Pinpoint the cell where the given text exists, returning its [x, y] midpoint coordinate. 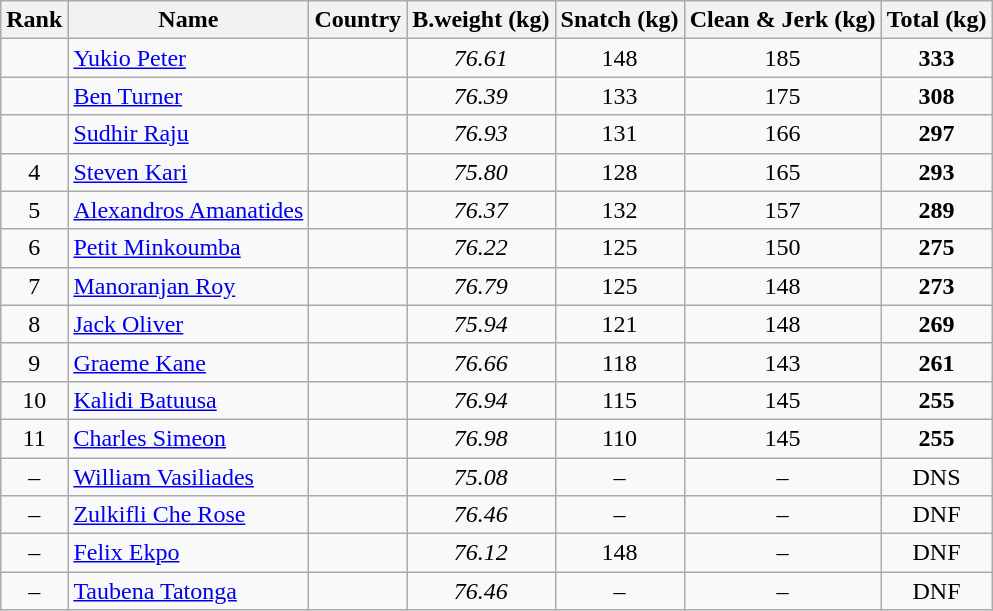
Zulkifli Che Rose [188, 515]
Ben Turner [188, 96]
Country [358, 20]
4 [34, 172]
B.weight (kg) [481, 20]
165 [782, 172]
289 [936, 210]
157 [782, 210]
333 [936, 58]
293 [936, 172]
DNS [936, 477]
Rank [34, 20]
131 [620, 134]
132 [620, 210]
76.39 [481, 96]
9 [34, 362]
75.08 [481, 477]
75.94 [481, 324]
76.98 [481, 438]
76.61 [481, 58]
76.94 [481, 400]
5 [34, 210]
150 [782, 248]
143 [782, 362]
6 [34, 248]
261 [936, 362]
Charles Simeon [188, 438]
75.80 [481, 172]
115 [620, 400]
76.93 [481, 134]
Felix Ekpo [188, 553]
Alexandros Amanatides [188, 210]
118 [620, 362]
Petit Minkoumba [188, 248]
8 [34, 324]
121 [620, 324]
76.66 [481, 362]
275 [936, 248]
273 [936, 286]
10 [34, 400]
Name [188, 20]
175 [782, 96]
Yukio Peter [188, 58]
Steven Kari [188, 172]
7 [34, 286]
Manoranjan Roy [188, 286]
297 [936, 134]
Clean & Jerk (kg) [782, 20]
76.12 [481, 553]
Jack Oliver [188, 324]
11 [34, 438]
Snatch (kg) [620, 20]
Kalidi Batuusa [188, 400]
Taubena Tatonga [188, 591]
133 [620, 96]
Total (kg) [936, 20]
76.79 [481, 286]
128 [620, 172]
Sudhir Raju [188, 134]
76.37 [481, 210]
166 [782, 134]
269 [936, 324]
185 [782, 58]
William Vasiliades [188, 477]
110 [620, 438]
76.22 [481, 248]
Graeme Kane [188, 362]
308 [936, 96]
